Detect which cell encompasses the target text, then output its [X, Y] center coordinate. 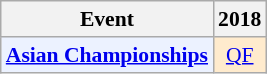
QF [240, 55]
Asian Championships [107, 55]
2018 [240, 19]
Event [107, 19]
